Detect which cell encompasses the target text, then output its (x, y) center coordinate. 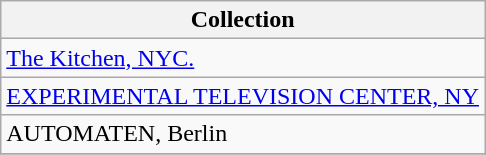
The Kitchen, NYC. (243, 58)
EXPERIMENTAL TELEVISION CENTER, NY (243, 96)
Collection (243, 20)
AUTOMATEN, Berlin (243, 134)
